Provide the (x, y) coordinate of the cell's center where the given text is located.  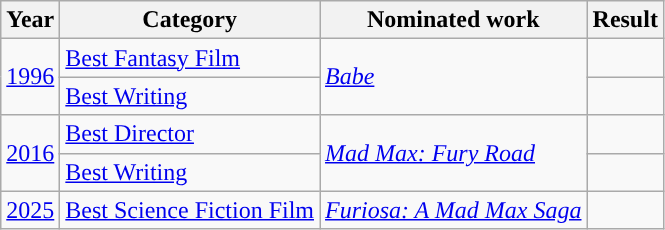
Babe (454, 77)
Best Fantasy Film (190, 58)
Furiosa: A Mad Max Saga (454, 210)
Mad Max: Fury Road (454, 153)
2025 (30, 210)
Best Director (190, 134)
Result (625, 20)
Year (30, 20)
2016 (30, 153)
Category (190, 20)
Best Science Fiction Film (190, 210)
1996 (30, 77)
Nominated work (454, 20)
